Search for the cell housing the specified text and yield its (x, y) center coordinate. 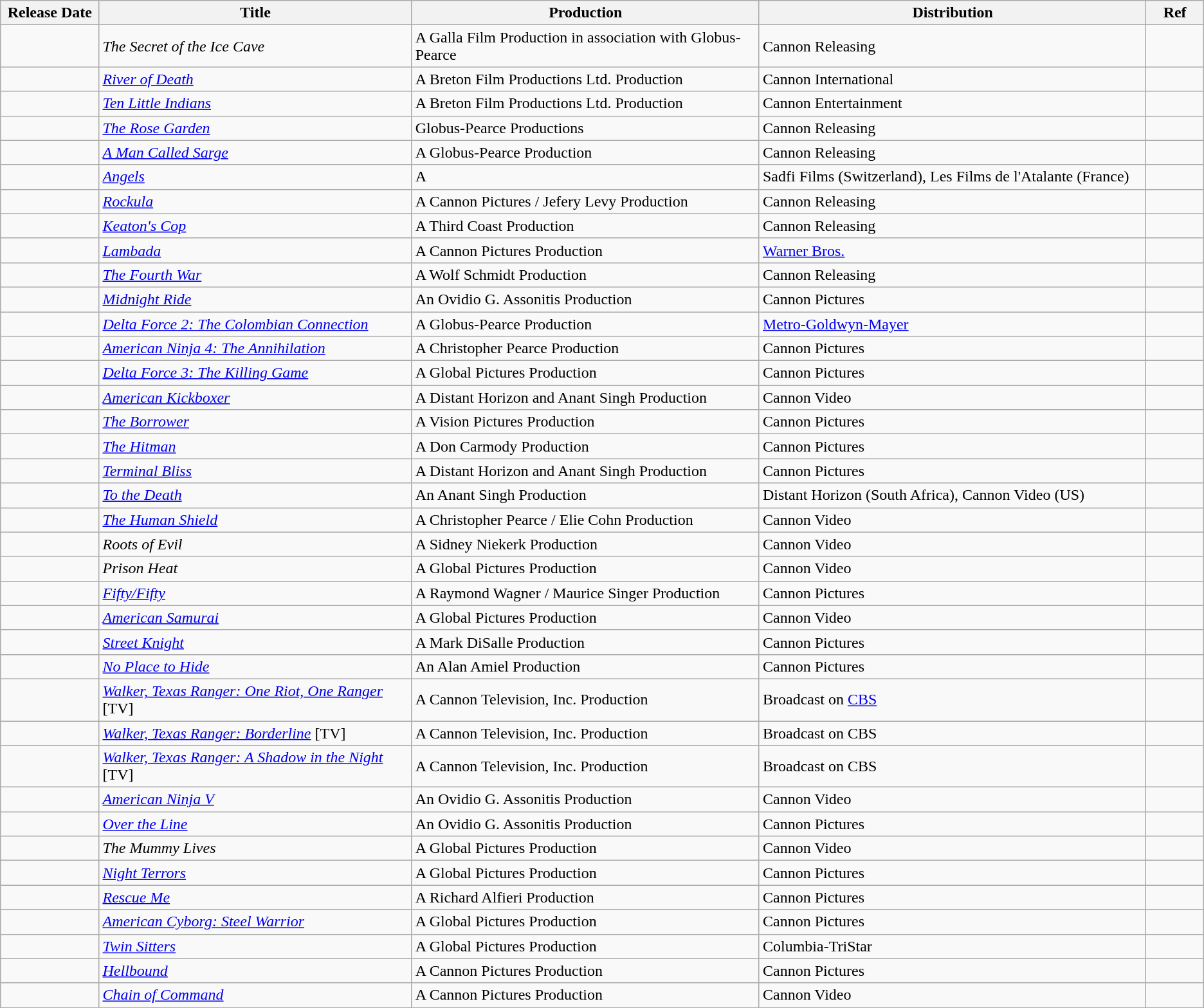
Warner Bros. (953, 250)
Keaton's Cop (255, 226)
Roots of Evil (255, 544)
Ref (1174, 13)
Walker, Texas Ranger: A Shadow in the Night [TV] (255, 767)
Release Date (50, 13)
A Christopher Pearce / Elie Cohn Production (585, 520)
The Human Shield (255, 520)
A Galla Film Production in association with Globus-Pearce (585, 46)
Delta Force 2: The Colombian Connection (255, 324)
To the Death (255, 495)
The Fourth War (255, 275)
Distant Horizon (South Africa), Cannon Video (US) (953, 495)
An Anant Singh Production (585, 495)
Cannon International (953, 79)
The Secret of the Ice Cave (255, 46)
River of Death (255, 79)
American Samurai (255, 618)
Columbia-TriStar (953, 946)
A Cannon Pictures / Jefery Levy Production (585, 201)
Walker, Texas Ranger: Borderline [TV] (255, 733)
The Hitman (255, 446)
Delta Force 3: The Killing Game (255, 373)
American Cyborg: Steel Warrior (255, 922)
A Raymond Wagner / Maurice Singer Production (585, 593)
Walker, Texas Ranger: One Riot, One Ranger [TV] (255, 700)
A Vision Pictures Production (585, 422)
A Christopher Pearce Production (585, 349)
A Richard Alfieri Production (585, 897)
Production (585, 13)
The Borrower (255, 422)
Midnight Ride (255, 299)
Ten Little Indians (255, 104)
Fifty/Fifty (255, 593)
Terminal Bliss (255, 471)
A Third Coast Production (585, 226)
A (585, 177)
Twin Sitters (255, 946)
A Sidney Niekerk Production (585, 544)
Prison Heat (255, 569)
A Man Called Sarge (255, 152)
A Wolf Schmidt Production (585, 275)
American Ninja 4: The Annihilation (255, 349)
Sadfi Films (Switzerland), Les Films de l'Atalante (France) (953, 177)
Night Terrors (255, 873)
Hellbound (255, 971)
Distribution (953, 13)
The Rose Garden (255, 128)
The Mummy Lives (255, 848)
Rescue Me (255, 897)
Metro-Goldwyn-Mayer (953, 324)
A Mark DiSalle Production (585, 642)
Chain of Command (255, 995)
Rockula (255, 201)
No Place to Hide (255, 666)
Globus-Pearce Productions (585, 128)
Lambada (255, 250)
Angels (255, 177)
American Ninja V (255, 800)
Cannon Entertainment (953, 104)
A Don Carmody Production (585, 446)
American Kickboxer (255, 398)
An Alan Amiel Production (585, 666)
Street Knight (255, 642)
Over the Line (255, 824)
Title (255, 13)
